Search for the cell housing the specified text and yield its (X, Y) center coordinate. 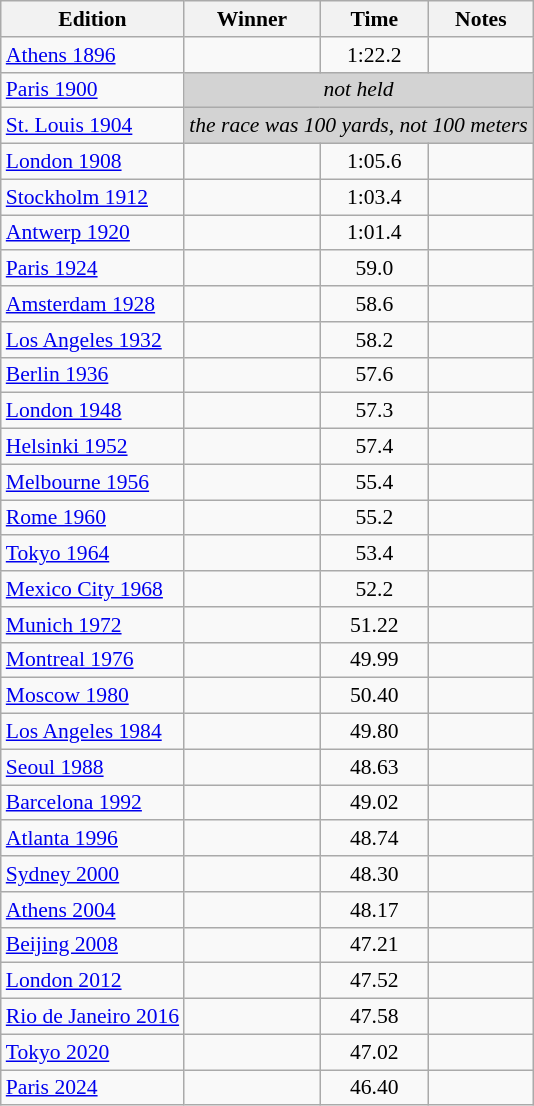
Amsterdam 1928 (92, 304)
Paris 1900 (92, 90)
49.99 (374, 660)
not held (358, 90)
1:03.4 (374, 197)
Mexico City 1968 (92, 589)
53.4 (374, 554)
Helsinki 1952 (92, 447)
Atlanta 1996 (92, 839)
Antwerp 1920 (92, 233)
Notes (481, 19)
48.30 (374, 874)
London 1908 (92, 162)
Paris 1924 (92, 269)
Seoul 1988 (92, 767)
58.6 (374, 304)
Barcelona 1992 (92, 803)
Edition (92, 19)
59.0 (374, 269)
46.40 (374, 1088)
57.3 (374, 411)
St. Louis 1904 (92, 126)
Athens 2004 (92, 910)
Melbourne 1956 (92, 482)
London 1948 (92, 411)
47.02 (374, 1052)
Los Angeles 1932 (92, 340)
Sydney 2000 (92, 874)
Tokyo 1964 (92, 554)
Winner (252, 19)
57.4 (374, 447)
Time (374, 19)
Moscow 1980 (92, 696)
48.17 (374, 910)
1:01.4 (374, 233)
Athens 1896 (92, 55)
London 2012 (92, 981)
47.58 (374, 1017)
Stockholm 1912 (92, 197)
the race was 100 yards, not 100 meters (358, 126)
Munich 1972 (92, 625)
47.52 (374, 981)
49.80 (374, 732)
55.2 (374, 518)
57.6 (374, 375)
58.2 (374, 340)
50.40 (374, 696)
Beijing 2008 (92, 945)
Paris 2024 (92, 1088)
49.02 (374, 803)
Los Angeles 1984 (92, 732)
Rome 1960 (92, 518)
47.21 (374, 945)
1:05.6 (374, 162)
48.74 (374, 839)
Tokyo 2020 (92, 1052)
52.2 (374, 589)
Berlin 1936 (92, 375)
48.63 (374, 767)
Rio de Janeiro 2016 (92, 1017)
51.22 (374, 625)
Montreal 1976 (92, 660)
55.4 (374, 482)
1:22.2 (374, 55)
